Scan for the cell matching the given text and deliver its (X, Y) coordinate at center. 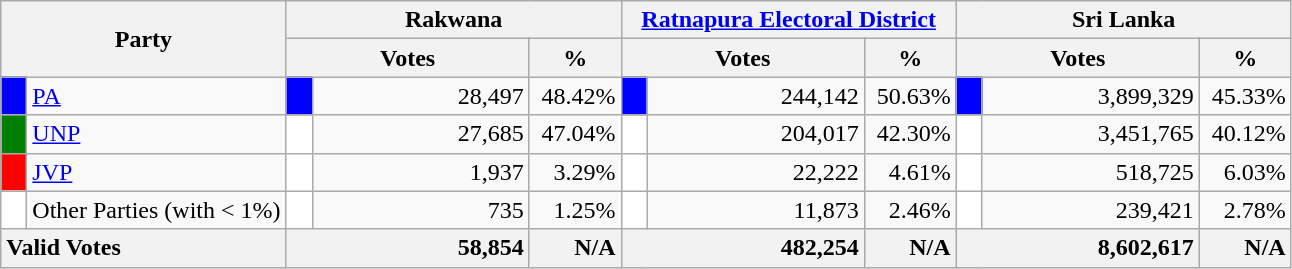
UNP (156, 134)
3,899,329 (1090, 96)
3,451,765 (1090, 134)
2.46% (910, 210)
735 (420, 210)
239,421 (1090, 210)
518,725 (1090, 172)
6.03% (1245, 172)
482,254 (742, 248)
50.63% (910, 96)
1,937 (420, 172)
8,602,617 (1078, 248)
40.12% (1245, 134)
Valid Votes (144, 248)
28,497 (420, 96)
22,222 (756, 172)
Ratnapura Electoral District (788, 20)
JVP (156, 172)
204,017 (756, 134)
Rakwana (454, 20)
27,685 (420, 134)
3.29% (575, 172)
1.25% (575, 210)
58,854 (408, 248)
47.04% (575, 134)
42.30% (910, 134)
2.78% (1245, 210)
11,873 (756, 210)
48.42% (575, 96)
PA (156, 96)
Sri Lanka (1124, 20)
244,142 (756, 96)
Party (144, 39)
45.33% (1245, 96)
Other Parties (with < 1%) (156, 210)
4.61% (910, 172)
